Determine the [X, Y] coordinate at the center of the cell enclosing the given text.  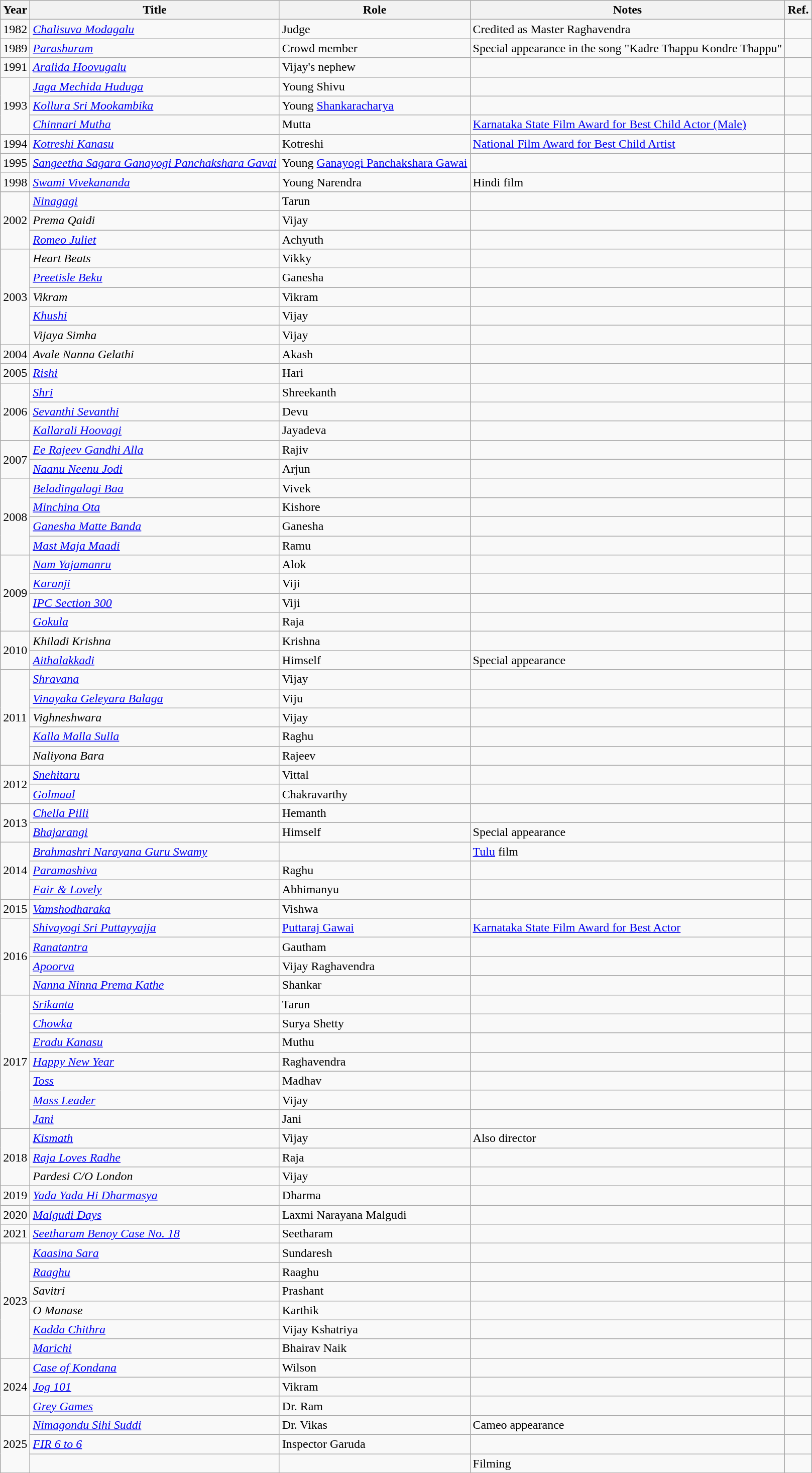
Akash [375, 354]
Laxmi Narayana Malgudi [375, 1215]
Sangeetha Sagara Ganayogi Panchakshara Gavai [155, 163]
Gokula [155, 622]
Nimagondu Sihi Suddi [155, 1425]
Puttaraj Gawai [375, 928]
Wilson [375, 1367]
Vighneshwara [155, 717]
Filming [628, 1463]
Also director [628, 1138]
Devu [375, 411]
Surya Shetty [375, 1023]
1993 [15, 106]
Ref. [798, 10]
1982 [15, 29]
Grey Games [155, 1406]
Viju [375, 698]
IPC Section 300 [155, 603]
Aralida Hoovugalu [155, 67]
Ninagagi [155, 201]
2021 [15, 1234]
Arjun [375, 469]
2009 [15, 593]
Raja Loves Radhe [155, 1157]
Vittal [375, 775]
2008 [15, 516]
Romeo Juliet [155, 240]
Vivek [375, 488]
Tulu film [628, 852]
Shivayogi Sri Puttayyajja [155, 928]
Kalla Malla Sulla [155, 736]
Inspector Garuda [375, 1444]
Ee Rajeev Gandhi Alla [155, 450]
Vijaya Simha [155, 335]
Kotreshi [375, 144]
Naanu Neenu Jodi [155, 469]
Young Ganayogi Panchakshara Gawai [375, 163]
Mast Maja Maadi [155, 545]
Vijay Raghavendra [375, 966]
Vijay's nephew [375, 67]
Title [155, 10]
2011 [15, 717]
Preetisle Beku [155, 278]
Kallarali Hoovagi [155, 431]
Yada Yada Hi Dharmasya [155, 1196]
Gautham [375, 947]
Role [375, 10]
Sevanthi Sevanthi [155, 411]
2014 [15, 871]
2010 [15, 651]
2023 [15, 1301]
2019 [15, 1196]
Special appearance in the song "Kadre Thappu Kondre Thappu" [628, 48]
2016 [15, 957]
Judge [375, 29]
Nanna Ninna Prema Kathe [155, 985]
Jog 101 [155, 1387]
2005 [15, 373]
Dharma [375, 1196]
Dr. Vikas [375, 1425]
Fair & Lovely [155, 890]
Swami Vivekananda [155, 182]
Kotreshi Kanasu [155, 144]
Achyuth [375, 240]
Hindi film [628, 182]
Mutta [375, 125]
Marichi [155, 1348]
Jayadeva [375, 431]
Kollura Sri Mookambika [155, 106]
Ganesha Matte Banda [155, 526]
Golmaal [155, 794]
Kadda Chithra [155, 1329]
2020 [15, 1215]
Mass Leader [155, 1100]
Bhairav Naik [375, 1348]
Pardesi C/O London [155, 1177]
O Manase [155, 1310]
Savitri [155, 1291]
Aithalakkadi [155, 660]
Vamshodharaka [155, 909]
1994 [15, 144]
Dr. Ram [375, 1406]
2004 [15, 354]
2017 [15, 1062]
Prema Qaidi [155, 220]
Happy New Year [155, 1062]
Malgudi Days [155, 1215]
2006 [15, 411]
2015 [15, 909]
Bhajarangi [155, 832]
Beladingalagi Baa [155, 488]
Sundaresh [375, 1253]
1995 [15, 163]
Karnataka State Film Award for Best Child Actor (Male) [628, 125]
Karnataka State Film Award for Best Actor [628, 928]
Chowka [155, 1023]
Krishna [375, 641]
Kaasina Sara [155, 1253]
Seetharam [375, 1234]
Jaga Mechida Huduga [155, 86]
Prashant [375, 1291]
Alok [375, 565]
Eradu Kanasu [155, 1042]
Vinayaka Geleyara Balaga [155, 698]
Rajeev [375, 756]
Vijay Kshatriya [375, 1329]
Ramu [375, 545]
2025 [15, 1444]
Snehitaru [155, 775]
Srikanta [155, 1004]
Hemanth [375, 813]
1998 [15, 182]
1989 [15, 48]
Apoorva [155, 966]
Shravana [155, 679]
Chinnari Mutha [155, 125]
Kishore [375, 507]
Cameo appearance [628, 1425]
National Film Award for Best Child Artist [628, 144]
Naliyona Bara [155, 756]
2024 [15, 1387]
FIR 6 to 6 [155, 1444]
Young Shivu [375, 86]
Year [15, 10]
2007 [15, 459]
Rajiv [375, 450]
Hari [375, 373]
Case of Kondana [155, 1367]
2013 [15, 822]
Young Narendra [375, 182]
Rishi [155, 373]
Heart Beats [155, 259]
Chakravarthy [375, 794]
Raghavendra [375, 1062]
Abhimanyu [375, 890]
Shri [155, 392]
Madhav [375, 1081]
Toss [155, 1081]
Notes [628, 10]
Shreekanth [375, 392]
Shankar [375, 985]
Kismath [155, 1138]
2018 [15, 1157]
Young Shankaracharya [375, 106]
Avale Nanna Gelathi [155, 354]
Parashuram [155, 48]
Karanji [155, 584]
Khushi [155, 316]
Muthu [375, 1042]
Seetharam Benoy Case No. 18 [155, 1234]
1991 [15, 67]
Karthik [375, 1310]
Crowd member [375, 48]
Credited as Master Raghavendra [628, 29]
2003 [15, 297]
Vishwa [375, 909]
2002 [15, 220]
Chalisuva Modagalu [155, 29]
Paramashiva [155, 871]
Chella Pilli [155, 813]
Minchina Ota [155, 507]
Vikky [375, 259]
Brahmashri Narayana Guru Swamy [155, 852]
Ranatantra [155, 947]
2012 [15, 784]
Nam Yajamanru [155, 565]
Khiladi Krishna [155, 641]
